Detect which cell encompasses the target text, then output its [x, y] center coordinate. 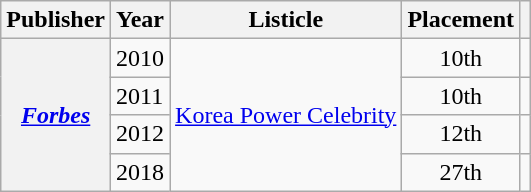
2010 [140, 58]
27th [461, 172]
Listicle [286, 20]
Forbes [56, 115]
Publisher [56, 20]
Korea Power Celebrity [286, 115]
Year [140, 20]
2012 [140, 134]
Placement [461, 20]
12th [461, 134]
2011 [140, 96]
2018 [140, 172]
